Identify which cell holds the provided text, then report its (X, Y) central coordinate. 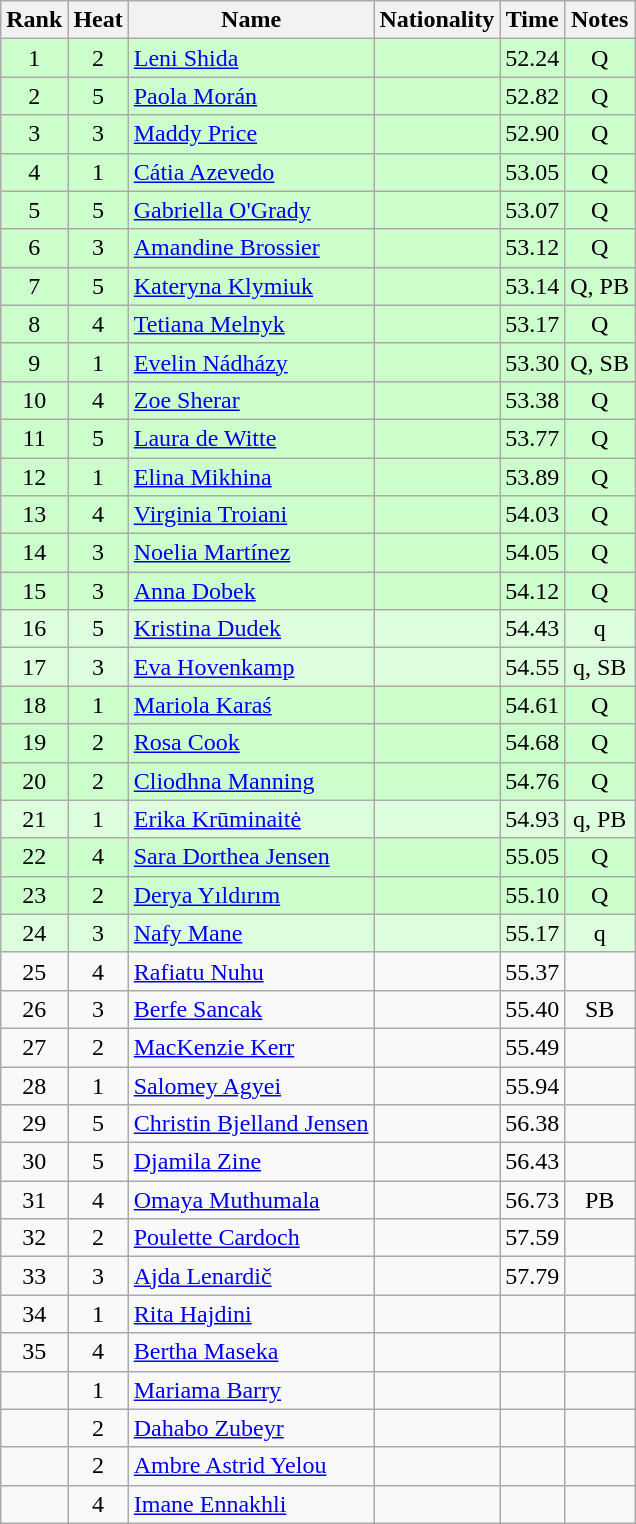
21 (34, 819)
55.49 (532, 1047)
Noelia Martínez (251, 553)
17 (34, 667)
53.05 (532, 172)
Eva Hovenkamp (251, 667)
Evelin Nádházy (251, 362)
Rank (34, 20)
Heat (98, 20)
24 (34, 933)
8 (34, 324)
Derya Yıldırım (251, 895)
54.76 (532, 781)
Nafy Mane (251, 933)
54.05 (532, 553)
Mariama Barry (251, 1390)
Nationality (437, 20)
25 (34, 971)
Virginia Troiani (251, 515)
Ajda Lenardič (251, 1276)
55.17 (532, 933)
54.03 (532, 515)
20 (34, 781)
54.68 (532, 743)
q, SB (600, 667)
Berfe Sancak (251, 1009)
SB (600, 1009)
Ambre Astrid Yelou (251, 1466)
57.59 (532, 1238)
Elina Mikhina (251, 477)
12 (34, 477)
28 (34, 1085)
Djamila Zine (251, 1162)
7 (34, 286)
54.55 (532, 667)
52.82 (532, 96)
Rita Hajdini (251, 1314)
Zoe Sherar (251, 400)
57.79 (532, 1276)
52.90 (532, 134)
53.12 (532, 248)
54.12 (532, 591)
Imane Ennakhli (251, 1504)
Amandine Brossier (251, 248)
33 (34, 1276)
Notes (600, 20)
Anna Dobek (251, 591)
Poulette Cardoch (251, 1238)
Bertha Maseka (251, 1352)
56.38 (532, 1124)
30 (34, 1162)
56.73 (532, 1200)
10 (34, 400)
Cátia Azevedo (251, 172)
26 (34, 1009)
55.10 (532, 895)
Rosa Cook (251, 743)
54.61 (532, 705)
34 (34, 1314)
11 (34, 438)
55.94 (532, 1085)
Leni Shida (251, 58)
56.43 (532, 1162)
52.24 (532, 58)
Maddy Price (251, 134)
Omaya Muthumala (251, 1200)
14 (34, 553)
53.14 (532, 286)
53.17 (532, 324)
Name (251, 20)
Q, PB (600, 286)
Kateryna Klymiuk (251, 286)
Gabriella O'Grady (251, 210)
31 (34, 1200)
q, PB (600, 819)
23 (34, 895)
53.38 (532, 400)
Paola Morán (251, 96)
53.07 (532, 210)
53.30 (532, 362)
55.40 (532, 1009)
13 (34, 515)
54.43 (532, 629)
53.77 (532, 438)
Dahabo Zubeyr (251, 1428)
PB (600, 1200)
35 (34, 1352)
Cliodhna Manning (251, 781)
Mariola Karaś (251, 705)
55.37 (532, 971)
Q, SB (600, 362)
19 (34, 743)
Kristina Dudek (251, 629)
53.89 (532, 477)
Tetiana Melnyk (251, 324)
Christin Bjelland Jensen (251, 1124)
Rafiatu Nuhu (251, 971)
18 (34, 705)
15 (34, 591)
29 (34, 1124)
55.05 (532, 857)
16 (34, 629)
MacKenzie Kerr (251, 1047)
9 (34, 362)
Salomey Agyei (251, 1085)
Sara Dorthea Jensen (251, 857)
27 (34, 1047)
Time (532, 20)
6 (34, 248)
Laura de Witte (251, 438)
22 (34, 857)
Erika Krūminaitė (251, 819)
54.93 (532, 819)
32 (34, 1238)
